Provide the [x, y] coordinate of the cell's center where the given text is located.  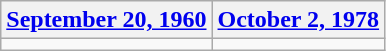
October 2, 1978 [298, 20]
September 20, 1960 [106, 20]
